Scan for the cell matching the given text and deliver its [X, Y] coordinate at center. 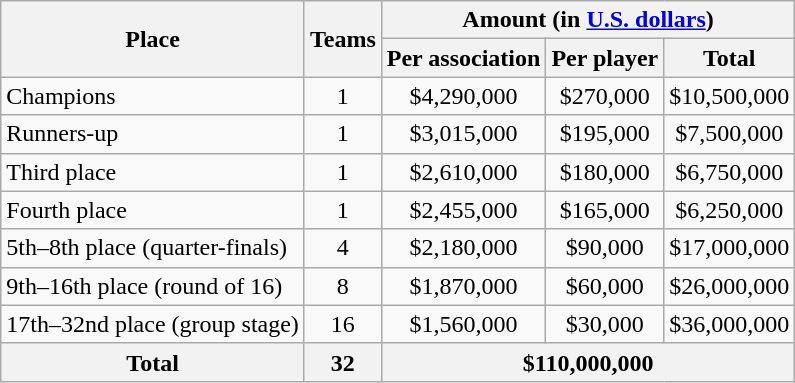
$60,000 [605, 286]
$17,000,000 [730, 248]
$30,000 [605, 324]
Place [153, 39]
$180,000 [605, 172]
$1,870,000 [464, 286]
Per player [605, 58]
9th–16th place (round of 16) [153, 286]
Per association [464, 58]
16 [342, 324]
Teams [342, 39]
Third place [153, 172]
$1,560,000 [464, 324]
$36,000,000 [730, 324]
$270,000 [605, 96]
32 [342, 362]
$10,500,000 [730, 96]
$3,015,000 [464, 134]
8 [342, 286]
$195,000 [605, 134]
$165,000 [605, 210]
$4,290,000 [464, 96]
4 [342, 248]
17th–32nd place (group stage) [153, 324]
$2,610,000 [464, 172]
$2,455,000 [464, 210]
Fourth place [153, 210]
$6,750,000 [730, 172]
Amount (in U.S. dollars) [588, 20]
$26,000,000 [730, 286]
$2,180,000 [464, 248]
$110,000,000 [588, 362]
$6,250,000 [730, 210]
$90,000 [605, 248]
Runners-up [153, 134]
Champions [153, 96]
$7,500,000 [730, 134]
5th–8th place (quarter-finals) [153, 248]
